Capture the cell that displays the provided text and extract its [X, Y] central coordinate. 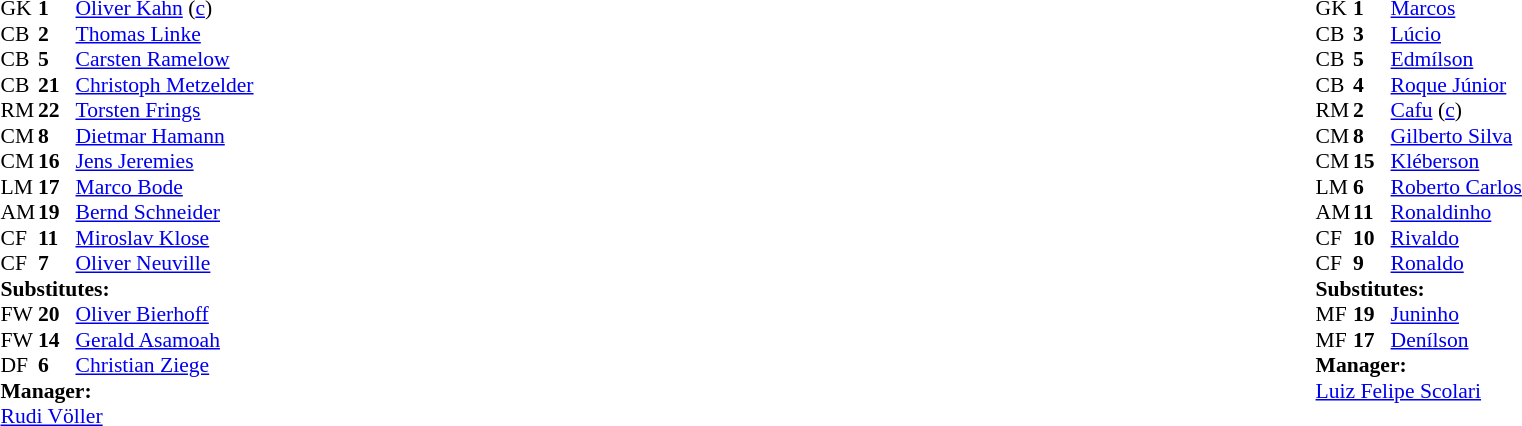
20 [57, 315]
Ronaldinho [1456, 213]
Kléberson [1456, 161]
9 [1372, 263]
Lúcio [1456, 34]
Miroslav Klose [165, 238]
Oliver Neuville [165, 263]
Juninho [1456, 315]
10 [1372, 238]
Jens Jeremies [165, 161]
Oliver Bierhoff [165, 315]
Carsten Ramelow [165, 59]
Thomas Linke [165, 34]
Cafu (c) [1456, 111]
Roberto Carlos [1456, 187]
Edmílson [1456, 59]
22 [57, 111]
7 [57, 263]
21 [57, 85]
Torsten Frings [165, 111]
Bernd Schneider [165, 213]
15 [1372, 161]
Christoph Metzelder [165, 85]
3 [1372, 34]
Denílson [1456, 340]
16 [57, 161]
DF [19, 365]
Marco Bode [165, 187]
Dietmar Hamann [165, 136]
Gilberto Silva [1456, 136]
4 [1372, 85]
Ronaldo [1456, 263]
Luiz Felipe Scolari [1419, 391]
Gerald Asamoah [165, 340]
Roque Júnior [1456, 85]
Christian Ziege [165, 365]
Rivaldo [1456, 238]
14 [57, 340]
